From the cell containing the given text, extract its center point as (X, Y) coordinate. 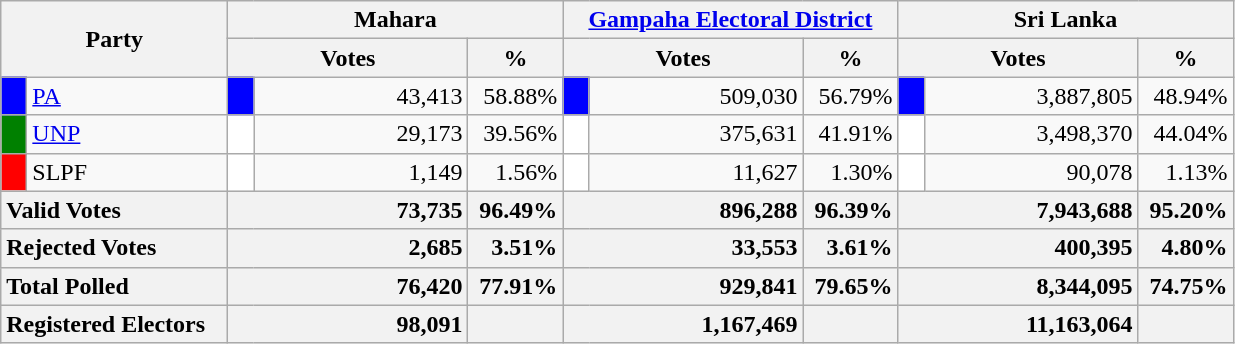
1,149 (361, 172)
Valid Votes (114, 210)
58.88% (516, 96)
PA (128, 96)
44.04% (1186, 134)
74.75% (1186, 286)
3,498,370 (1031, 134)
90,078 (1031, 172)
Rejected Votes (114, 248)
43,413 (361, 96)
96.39% (850, 210)
Sri Lanka (1066, 20)
39.56% (516, 134)
1,167,469 (683, 324)
4.80% (1186, 248)
73,735 (348, 210)
95.20% (1186, 210)
896,288 (683, 210)
Total Polled (114, 286)
11,163,064 (1018, 324)
98,091 (348, 324)
29,173 (361, 134)
Gampaha Electoral District (730, 20)
41.91% (850, 134)
11,627 (696, 172)
400,395 (1018, 248)
2,685 (348, 248)
56.79% (850, 96)
3.61% (850, 248)
Mahara (396, 20)
1.56% (516, 172)
8,344,095 (1018, 286)
76,420 (348, 286)
UNP (128, 134)
1.13% (1186, 172)
SLPF (128, 172)
3,887,805 (1031, 96)
7,943,688 (1018, 210)
3.51% (516, 248)
96.49% (516, 210)
33,553 (683, 248)
Registered Electors (114, 324)
929,841 (683, 286)
48.94% (1186, 96)
509,030 (696, 96)
Party (114, 39)
77.91% (516, 286)
375,631 (696, 134)
1.30% (850, 172)
79.65% (850, 286)
